For the text-containing cell, return its midpoint in [X, Y] coordinate format. 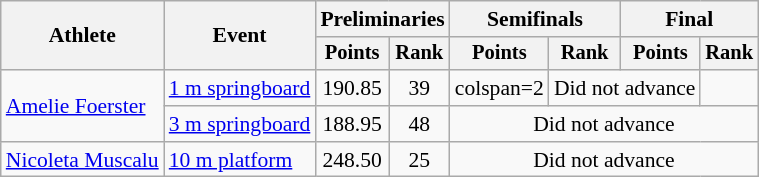
190.85 [352, 88]
48 [420, 124]
Preliminaries [382, 19]
Amelie Foerster [82, 106]
1 m springboard [240, 88]
188.95 [352, 124]
Semifinals [536, 19]
Event [240, 36]
colspan=2 [500, 88]
Athlete [82, 36]
39 [420, 88]
3 m springboard [240, 124]
Final [689, 19]
